For the text-containing cell, return its midpoint in [x, y] coordinate format. 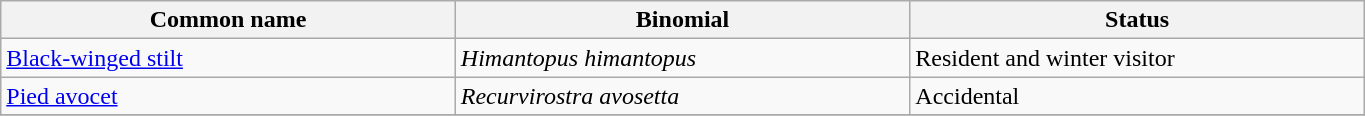
Black-winged stilt [228, 58]
Common name [228, 20]
Binomial [682, 20]
Himantopus himantopus [682, 58]
Recurvirostra avosetta [682, 96]
Resident and winter visitor [1138, 58]
Pied avocet [228, 96]
Accidental [1138, 96]
Status [1138, 20]
